From the cell containing the given text, extract its center point as [X, Y] coordinate. 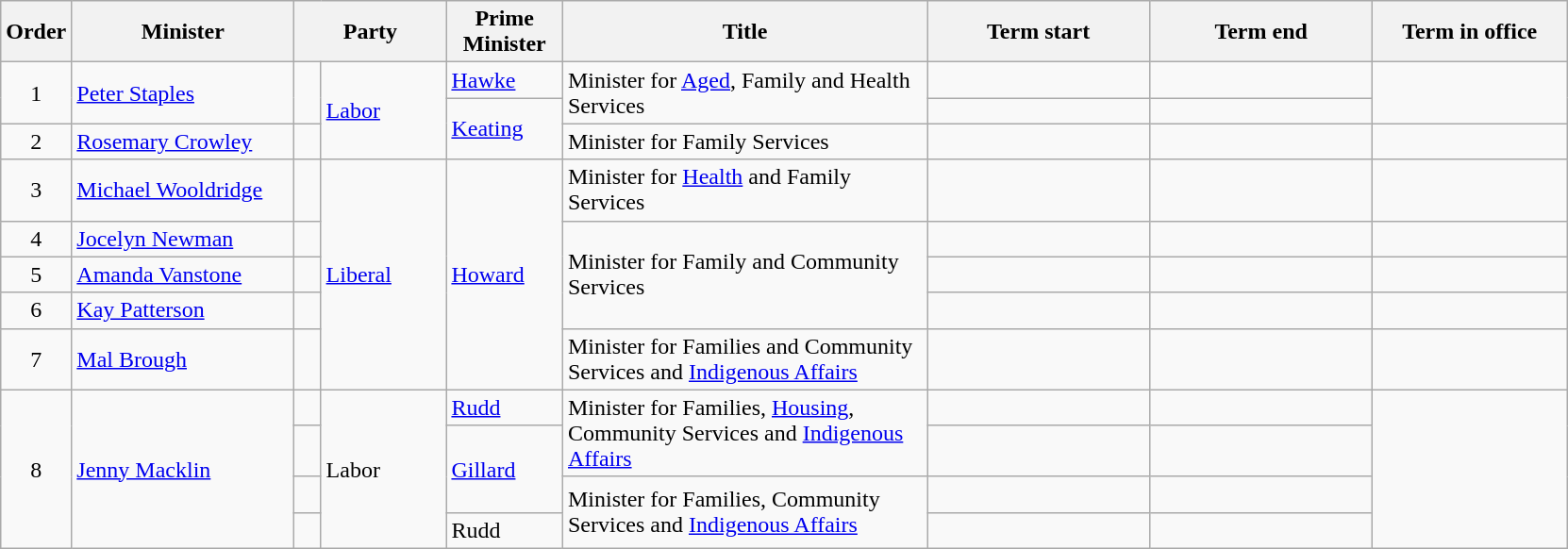
Minister for Family Services [744, 141]
Gillard [505, 469]
1 [36, 92]
Term start [1039, 32]
2 [36, 141]
Prime Minister [505, 32]
3 [36, 191]
Keating [505, 128]
7 [36, 358]
Term in office [1470, 32]
5 [36, 274]
Title [744, 32]
4 [36, 239]
Jocelyn Newman [183, 239]
Minister for Health and Family Services [744, 191]
Peter Staples [183, 92]
Liberal [383, 274]
Minister for Families, Housing, Community Services and Indigenous Affairs [744, 433]
Party [370, 32]
Howard [505, 274]
Amanda Vanstone [183, 274]
Term end [1261, 32]
Hawke [505, 80]
Rosemary Crowley [183, 141]
6 [36, 310]
Minister [183, 32]
Order [36, 32]
Minister for Families and Community Services and Indigenous Affairs [744, 358]
Jenny Macklin [183, 469]
Minister for Family and Community Services [744, 274]
Michael Wooldridge [183, 191]
Minister for Aged, Family and Health Services [744, 92]
Kay Patterson [183, 310]
8 [36, 469]
Minister for Families, Community Services and Indigenous Affairs [744, 512]
Mal Brough [183, 358]
